Scan for the cell matching the given text and deliver its [X, Y] coordinate at center. 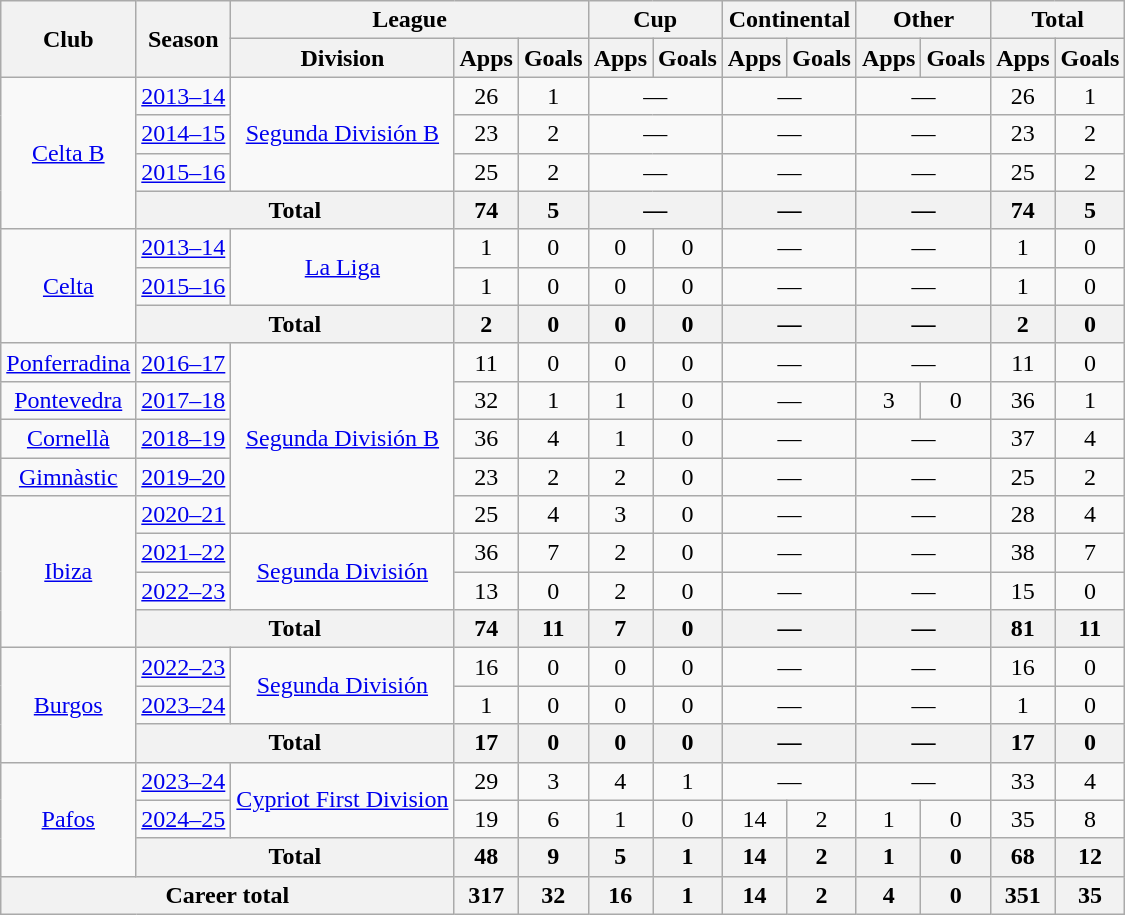
19 [486, 819]
37 [1023, 438]
Career total [228, 895]
Pafos [68, 819]
2018–19 [184, 438]
2020–21 [184, 515]
2024–25 [184, 819]
2016–17 [184, 362]
Ponferradina [68, 362]
Pontevedra [68, 400]
317 [486, 895]
29 [486, 781]
9 [553, 857]
League [410, 20]
351 [1023, 895]
Celta B [68, 153]
Continental [789, 20]
Cornellà [68, 438]
8 [1090, 819]
Other [923, 20]
28 [1023, 515]
6 [553, 819]
12 [1090, 857]
15 [1023, 591]
Season [184, 39]
Division [342, 58]
38 [1023, 553]
2021–22 [184, 553]
2019–20 [184, 477]
2017–18 [184, 400]
Gimnàstic [68, 477]
68 [1023, 857]
33 [1023, 781]
48 [486, 857]
Cypriot First Division [342, 800]
2014–15 [184, 134]
Celta [68, 286]
Ibiza [68, 572]
Cup [655, 20]
81 [1023, 629]
Burgos [68, 705]
Club [68, 39]
13 [486, 591]
La Liga [342, 267]
